Extract the (X, Y) coordinate from the center of the cell holding the provided text.  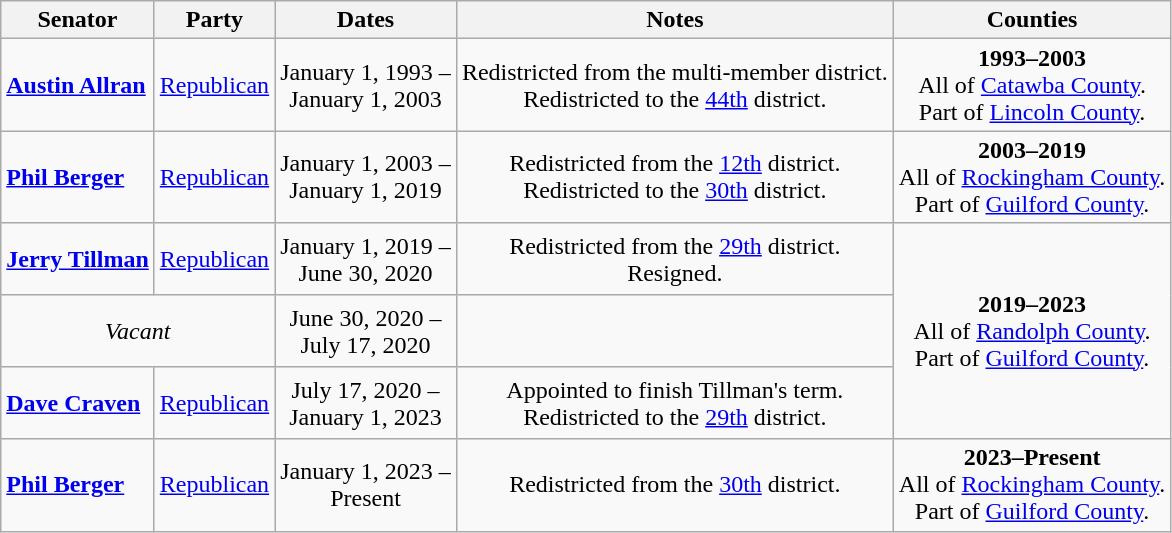
January 1, 2003 – January 1, 2019 (366, 177)
Dave Craven (78, 403)
Redistricted from the 12th district. Redistricted to the 30th district. (674, 177)
January 1, 2019 – June 30, 2020 (366, 259)
2003–2019 All of Rockingham County. Part of Guilford County. (1032, 177)
January 1, 1993 – January 1, 2003 (366, 85)
Redistricted from the 30th district. (674, 485)
Appointed to finish Tillman's term. Redistricted to the 29th district. (674, 403)
Austin Allran (78, 85)
Dates (366, 20)
Redistricted from the 29th district. Resigned. (674, 259)
Senator (78, 20)
Redistricted from the multi-member district. Redistricted to the 44th district. (674, 85)
2023–Present All of Rockingham County. Part of Guilford County. (1032, 485)
1993–2003 All of Catawba County. Part of Lincoln County. (1032, 85)
July 17, 2020 – January 1, 2023 (366, 403)
Jerry Tillman (78, 259)
Vacant (138, 331)
January 1, 2023 – Present (366, 485)
Notes (674, 20)
Party (214, 20)
Counties (1032, 20)
June 30, 2020 – July 17, 2020 (366, 331)
2019–2023 All of Randolph County. Part of Guilford County. (1032, 331)
